Extract the (X, Y) coordinate from the center of the cell holding the provided text.  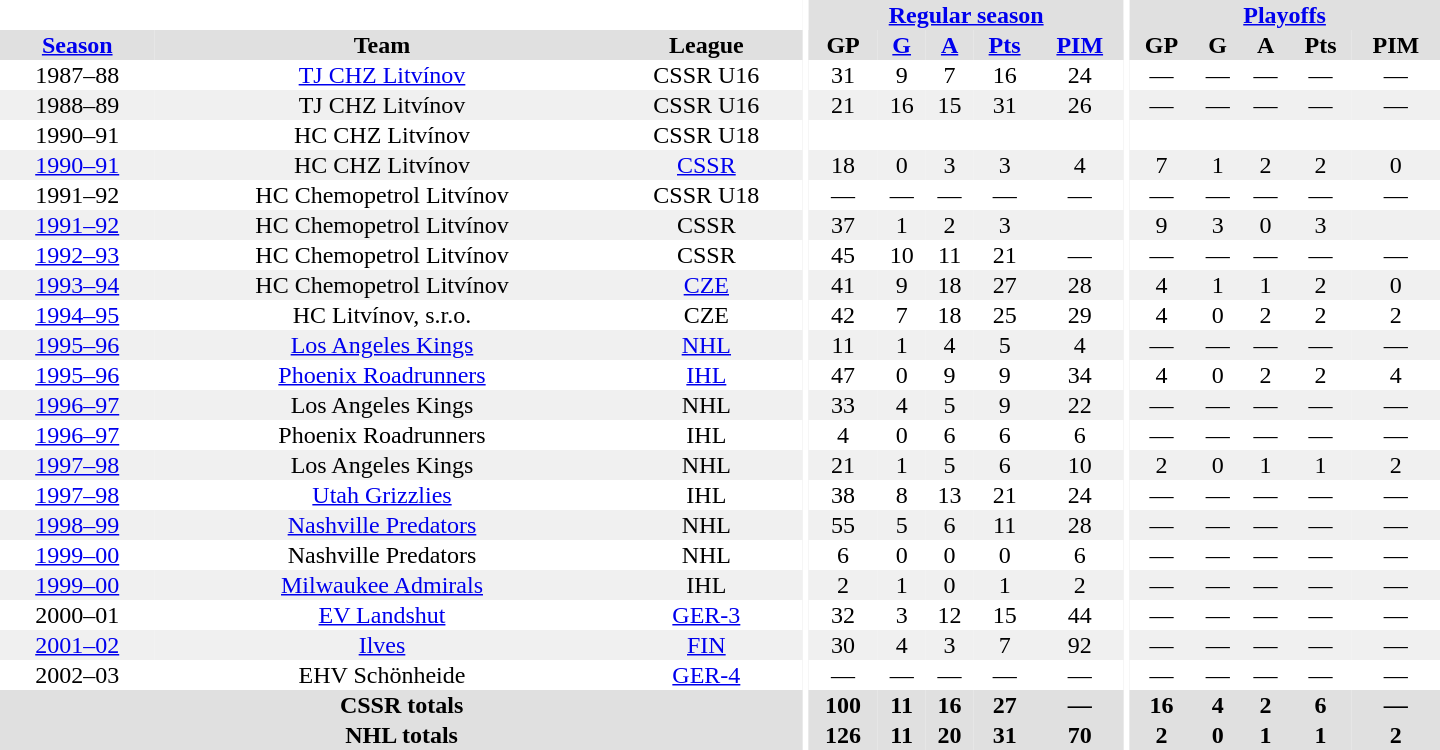
20 (950, 735)
NHL totals (402, 735)
Playoffs (1284, 15)
1994–95 (77, 315)
2000–01 (77, 615)
1992–93 (77, 255)
GER-3 (707, 615)
126 (842, 735)
2002–03 (77, 675)
12 (950, 615)
Regular season (966, 15)
League (707, 45)
44 (1080, 615)
FIN (707, 645)
Season (77, 45)
Milwaukee Admirals (382, 585)
34 (1080, 375)
1987–88 (77, 75)
26 (1080, 105)
8 (902, 495)
30 (842, 645)
92 (1080, 645)
1993–94 (77, 285)
HC Litvínov, s.r.o. (382, 315)
29 (1080, 315)
38 (842, 495)
CSSR totals (402, 705)
47 (842, 375)
1998–99 (77, 525)
Utah Grizzlies (382, 495)
EHV Schönheide (382, 675)
1988–89 (77, 105)
100 (842, 705)
Ilves (382, 645)
25 (1005, 315)
42 (842, 315)
13 (950, 495)
45 (842, 255)
41 (842, 285)
22 (1080, 405)
33 (842, 405)
55 (842, 525)
GER-4 (707, 675)
2001–02 (77, 645)
EV Landshut (382, 615)
70 (1080, 735)
37 (842, 225)
32 (842, 615)
Team (382, 45)
